For the text-containing cell, return its midpoint in [x, y] coordinate format. 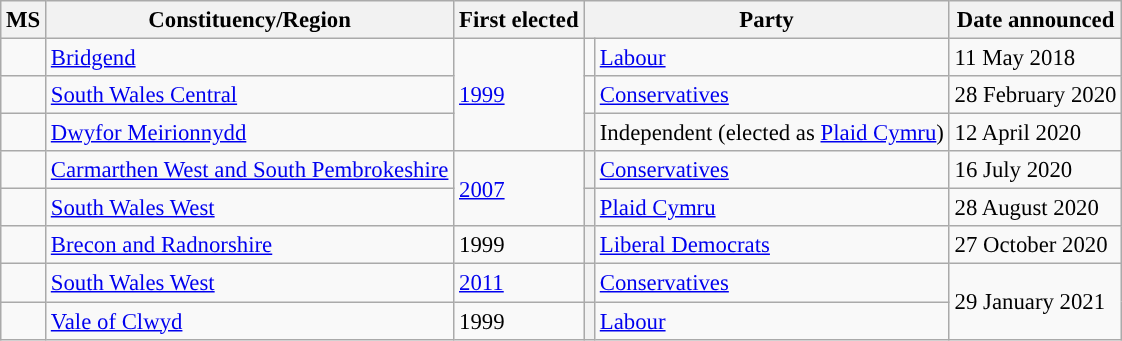
2007 [519, 188]
Party [766, 20]
Bridgend [250, 58]
First elected [519, 20]
Dwyfor Meirionnydd [250, 133]
28 February 2020 [1036, 95]
2011 [519, 283]
Liberal Democrats [772, 245]
29 January 2021 [1036, 302]
11 May 2018 [1036, 58]
Vale of Clwyd [250, 321]
16 July 2020 [1036, 170]
28 August 2020 [1036, 208]
27 October 2020 [1036, 245]
Constituency/Region [250, 20]
Carmarthen West and South Pembrokeshire [250, 170]
12 April 2020 [1036, 133]
Date announced [1036, 20]
Plaid Cymru [772, 208]
Brecon and Radnorshire [250, 245]
South Wales Central [250, 95]
Independent (elected as Plaid Cymru) [772, 133]
MS [24, 20]
